From the cell containing the given text, extract its center point as [X, Y] coordinate. 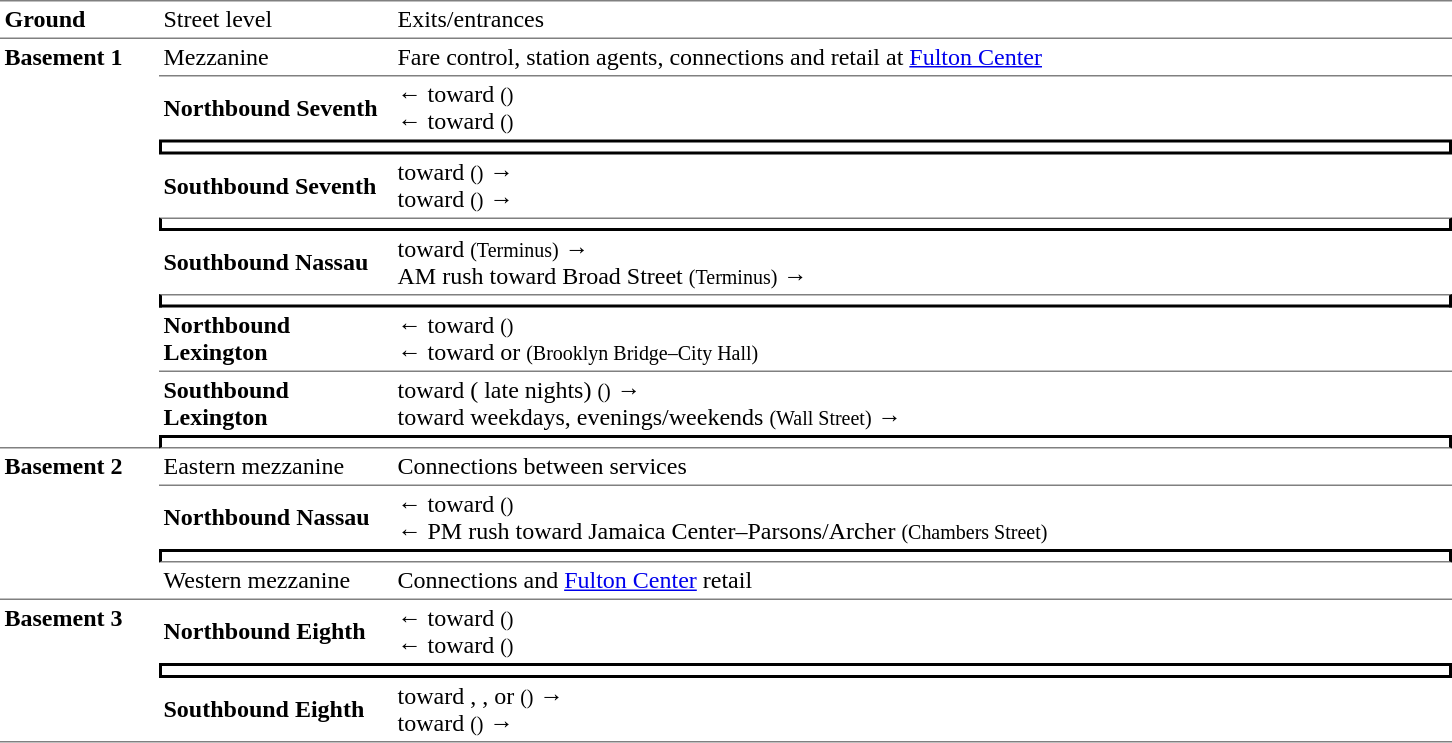
Eastern mezzanine [276, 467]
Southbound Lexington [276, 404]
Northbound Seventh [276, 108]
toward () → toward () → [922, 186]
Fare control, station agents, connections and retail at Fulton Center [922, 58]
Southbound Seventh [276, 186]
toward , , or () → toward () → [922, 710]
Basement 1 [80, 244]
Connections between services [922, 467]
Ground [80, 20]
Exits/entrances [922, 20]
Northbound Nassau [276, 518]
← toward ()← toward or (Brooklyn Bridge–City Hall) [922, 340]
Western mezzanine [276, 581]
Connections and Fulton Center retail [922, 581]
Street level [276, 20]
Northbound Eighth [276, 632]
Southbound Nassau [276, 262]
Basement 3 [80, 671]
← toward ()← PM rush toward Jamaica Center–Parsons/Archer (Chambers Street) [922, 518]
toward ( late nights) () → toward weekdays, evenings/weekends (Wall Street) → [922, 404]
Southbound Eighth [276, 710]
Mezzanine [276, 58]
Northbound Lexington [276, 340]
toward (Terminus) → AM rush toward Broad Street (Terminus) → [922, 262]
Basement 2 [80, 524]
